Pinpoint the cell where the given text exists, returning its (X, Y) midpoint coordinate. 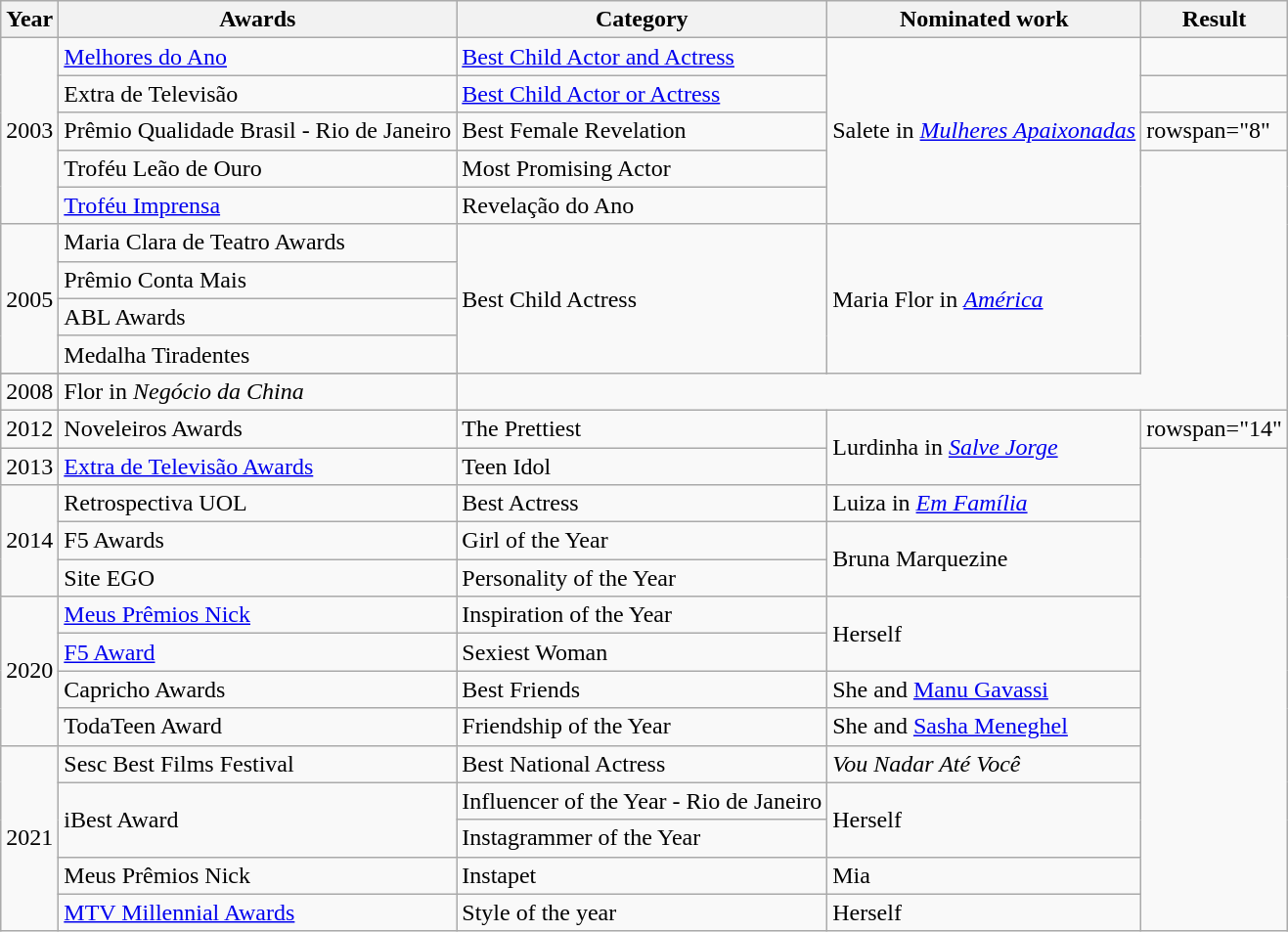
Inspiration of the Year (642, 615)
Salete in Mulheres Apaixonadas (984, 131)
2012 (29, 428)
Medalha Tiradentes (258, 354)
Most Promising Actor (642, 168)
2008 (29, 391)
Instagrammer of the Year (642, 838)
Vou Nadar Até Você (984, 764)
Nominated work (984, 20)
Awards (258, 20)
Influencer of the Year - Rio de Janeiro (642, 801)
rowspan="14" (1215, 428)
Teen Idol (642, 466)
Maria Flor in América (984, 298)
Extra de Televisão (258, 94)
She and Manu Gavassi (984, 689)
She and Sasha Meneghel (984, 727)
rowspan="8" (1215, 131)
Personality of the Year (642, 578)
Luiza in Em Família (984, 504)
Site EGO (258, 578)
Capricho Awards (258, 689)
2013 (29, 466)
Prêmio Conta Mais (258, 280)
Best Child Actress (642, 298)
2020 (29, 671)
Extra de Televisão Awards (258, 466)
2005 (29, 298)
Best Child Actor or Actress (642, 94)
2021 (29, 838)
Flor in Negócio da China (258, 391)
Maria Clara de Teatro Awards (258, 243)
Best Female Revelation (642, 131)
Category (642, 20)
Sesc Best Films Festival (258, 764)
Best Actress (642, 504)
Best Friends (642, 689)
2014 (29, 541)
Mia (984, 875)
Friendship of the Year (642, 727)
iBest Award (258, 820)
Girl of the Year (642, 541)
Melhores do Ano (258, 57)
Best National Actress (642, 764)
Revelação do Ano (642, 205)
Year (29, 20)
Prêmio Qualidade Brasil - Rio de Janeiro (258, 131)
TodaTeen Award (258, 727)
F5 Awards (258, 541)
Style of the year (642, 912)
The Prettiest (642, 428)
MTV Millennial Awards (258, 912)
Sexiest Woman (642, 652)
Result (1215, 20)
F5 Award (258, 652)
2003 (29, 131)
Troféu Imprensa (258, 205)
Best Child Actor and Actress (642, 57)
ABL Awards (258, 317)
Retrospectiva UOL (258, 504)
Troféu Leão de Ouro (258, 168)
Instapet (642, 875)
Lurdinha in Salve Jorge (984, 447)
Noveleiros Awards (258, 428)
Bruna Marquezine (984, 559)
